Determine the (x, y) coordinate at the center of the cell enclosing the given text.  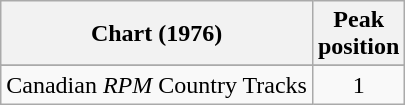
Canadian RPM Country Tracks (157, 85)
Peakposition (358, 34)
Chart (1976) (157, 34)
1 (358, 85)
